Search for the cell housing the specified text and yield its [x, y] center coordinate. 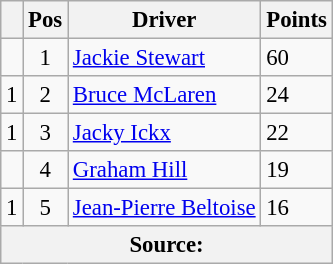
60 [296, 58]
Jacky Ickx [164, 133]
5 [46, 208]
19 [296, 170]
16 [296, 208]
Source: [167, 245]
Points [296, 20]
Jean-Pierre Beltoise [164, 208]
4 [46, 170]
Driver [164, 20]
Jackie Stewart [164, 58]
Pos [46, 20]
24 [296, 95]
22 [296, 133]
Bruce McLaren [164, 95]
Graham Hill [164, 170]
3 [46, 133]
2 [46, 95]
